Output the [X, Y] coordinate of the center of the cell containing the given text.  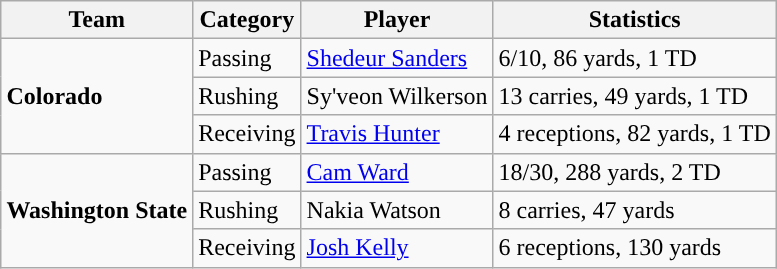
Travis Hunter [397, 134]
Statistics [634, 20]
Josh Kelly [397, 248]
6/10, 86 yards, 1 TD [634, 58]
Player [397, 20]
Shedeur Sanders [397, 58]
Category [247, 20]
6 receptions, 130 yards [634, 248]
8 carries, 47 yards [634, 210]
Sy'veon Wilkerson [397, 96]
Nakia Watson [397, 210]
Washington State [97, 210]
Colorado [97, 96]
Cam Ward [397, 172]
4 receptions, 82 yards, 1 TD [634, 134]
18/30, 288 yards, 2 TD [634, 172]
13 carries, 49 yards, 1 TD [634, 96]
Team [97, 20]
